Find where the given text appears and provide that cell's center as [x, y] coordinate. 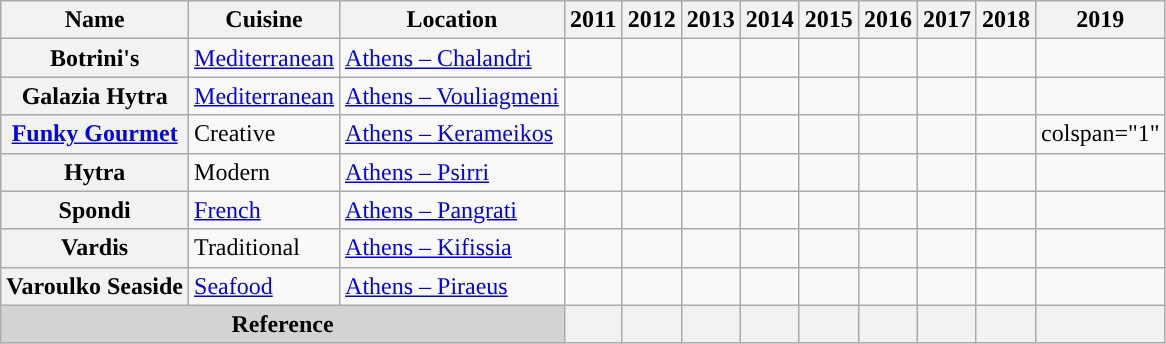
Galazia Hytra [95, 96]
2015 [828, 20]
Athens – Piraeus [452, 286]
Athens – Kifissia [452, 248]
Name [95, 20]
Cuisine [264, 20]
Creative [264, 134]
Funky Gourmet [95, 134]
Location [452, 20]
French [264, 210]
2011 [593, 20]
Seafood [264, 286]
2019 [1101, 20]
Athens – Kerameikos [452, 134]
Vardis [95, 248]
Traditional [264, 248]
Athens – Psirri [452, 172]
2014 [770, 20]
Athens – Pangrati [452, 210]
Athens – Chalandri [452, 58]
Botrini's [95, 58]
Varoulko Seaside [95, 286]
Hytra [95, 172]
2013 [710, 20]
2012 [652, 20]
Modern [264, 172]
2018 [1006, 20]
colspan="1" [1101, 134]
2016 [888, 20]
Spondi [95, 210]
Athens – Vouliagmeni [452, 96]
Reference [283, 324]
2017 [946, 20]
